Return [x, y] of the center of cell containing provided text 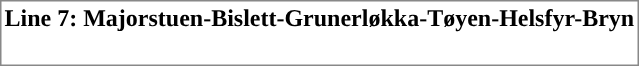
Line 7: Majorstuen-Bislett-Grunerløkka-Tøyen-Helsfyr-Bryn [320, 18]
